Locate the cell with the specified text and output its [X, Y] center coordinate. 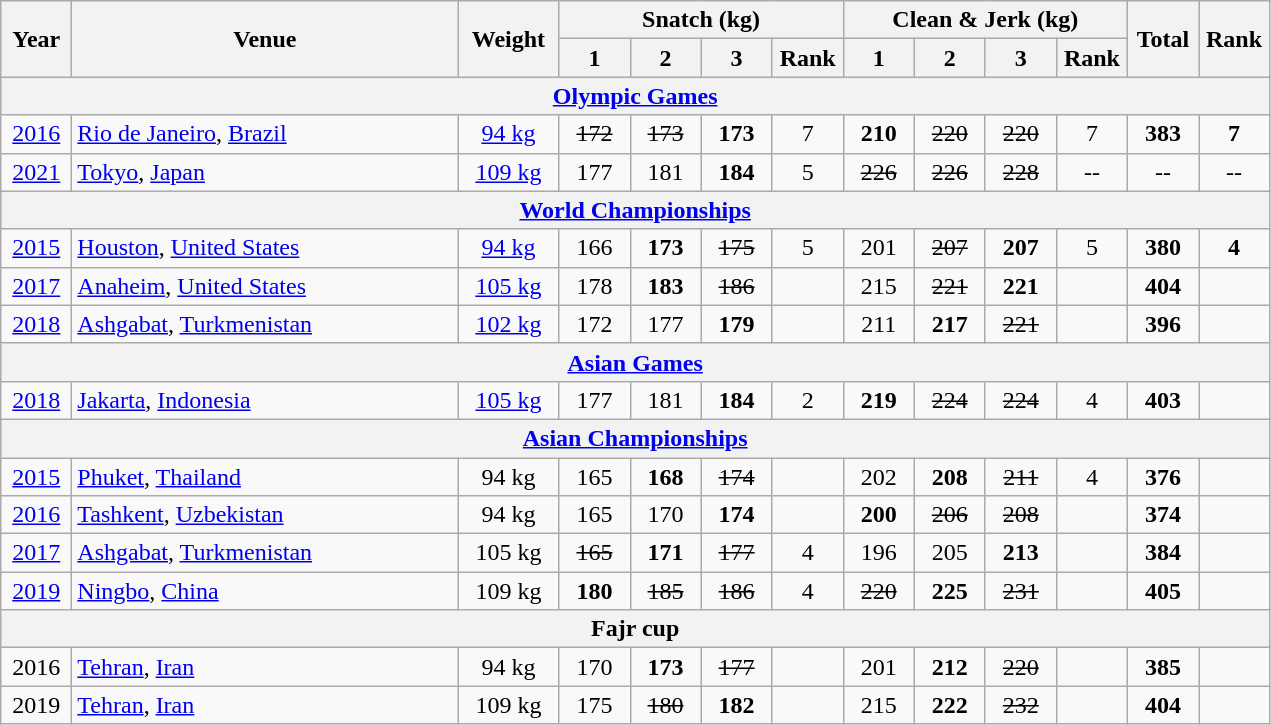
166 [594, 248]
Phuket, Thailand [265, 477]
Asian Games [636, 362]
384 [1162, 553]
374 [1162, 515]
Clean & Jerk (kg) [985, 20]
376 [1162, 477]
206 [950, 515]
232 [1020, 705]
Olympic Games [636, 96]
Venue [265, 39]
Houston, United States [265, 248]
Ningbo, China [265, 591]
217 [950, 324]
179 [736, 324]
383 [1162, 134]
171 [666, 553]
225 [950, 591]
Year [36, 39]
Total [1162, 39]
380 [1162, 248]
178 [594, 286]
213 [1020, 553]
196 [878, 553]
228 [1020, 172]
210 [878, 134]
2021 [36, 172]
231 [1020, 591]
403 [1162, 400]
102 kg [508, 324]
Tashkent, Uzbekistan [265, 515]
Fajr cup [636, 629]
202 [878, 477]
405 [1162, 591]
200 [878, 515]
385 [1162, 667]
182 [736, 705]
World Championships [636, 210]
Snatch (kg) [701, 20]
222 [950, 705]
Jakarta, Indonesia [265, 400]
Asian Championships [636, 438]
Weight [508, 39]
183 [666, 286]
205 [950, 553]
Rio de Janeiro, Brazil [265, 134]
185 [666, 591]
212 [950, 667]
Tokyo, Japan [265, 172]
396 [1162, 324]
219 [878, 400]
Anaheim, United States [265, 286]
168 [666, 477]
